Find where the given text appears and provide that cell's center as [x, y] coordinate. 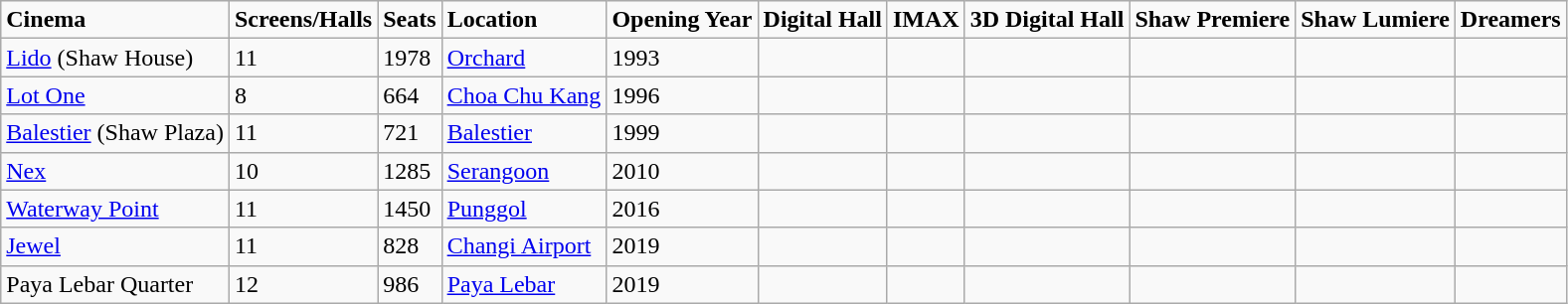
1285 [410, 171]
Paya Lebar [524, 284]
Paya Lebar Quarter [115, 284]
Lot One [115, 95]
Serangoon [524, 171]
IMAX [926, 20]
2010 [682, 171]
828 [410, 246]
Waterway Point [115, 209]
721 [410, 133]
1450 [410, 209]
Choa Chu Kang [524, 95]
Screens/Halls [302, 20]
Orchard [524, 58]
Shaw Lumiere [1376, 20]
8 [302, 95]
1999 [682, 133]
12 [302, 284]
Nex [115, 171]
10 [302, 171]
Cinema [115, 20]
Digital Hall [822, 20]
Lido (Shaw House) [115, 58]
3D Digital Hall [1047, 20]
Balestier (Shaw Plaza) [115, 133]
Shaw Premiere [1213, 20]
Seats [410, 20]
Dreamers [1510, 20]
2016 [682, 209]
1978 [410, 58]
Balestier [524, 133]
1996 [682, 95]
Jewel [115, 246]
1993 [682, 58]
986 [410, 284]
Location [524, 20]
Opening Year [682, 20]
Punggol [524, 209]
Changi Airport [524, 246]
664 [410, 95]
